For the text-containing cell, return its midpoint in (x, y) coordinate format. 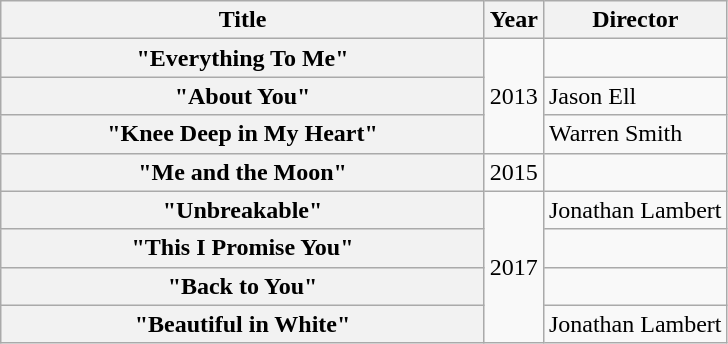
"Everything To Me" (243, 58)
Warren Smith (635, 134)
"Me and the Moon" (243, 172)
2015 (514, 172)
2013 (514, 96)
"This I Promise You" (243, 248)
Director (635, 20)
2017 (514, 267)
Year (514, 20)
"Unbreakable" (243, 210)
"About You" (243, 96)
"Knee Deep in My Heart" (243, 134)
"Back to You" (243, 286)
"Beautiful in White" (243, 324)
Title (243, 20)
Jason Ell (635, 96)
